Identify which cell holds the provided text, then report its [x, y] central coordinate. 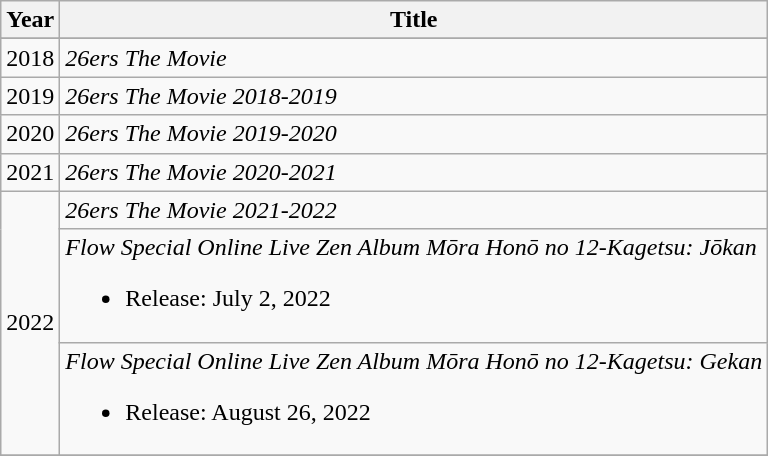
2020 [30, 134]
26ers The Movie 2021-2022 [414, 210]
Flow Special Online Live Zen Album Mōra Honō no 12-Kagetsu: JōkanRelease: July 2, 2022 [414, 286]
Title [414, 20]
26ers The Movie 2019-2020 [414, 134]
26ers The Movie 2020-2021 [414, 172]
26ers The Movie [414, 58]
Year [30, 20]
2018 [30, 58]
Flow Special Online Live Zen Album Mōra Honō no 12-Kagetsu: GekanRelease: August 26, 2022 [414, 398]
2019 [30, 96]
2021 [30, 172]
2022 [30, 323]
26ers The Movie 2018-2019 [414, 96]
